Determine the [x, y] coordinate at the center of the cell enclosing the given text.  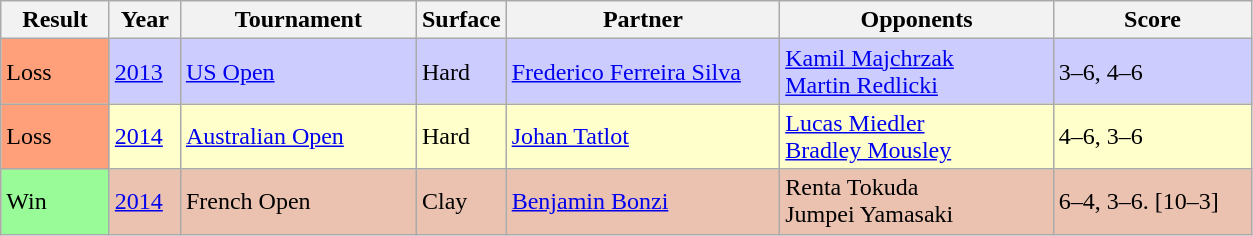
2013 [144, 72]
Opponents [917, 20]
Partner [643, 20]
6–4, 3–6. [10–3] [1152, 202]
3–6, 4–6 [1152, 72]
Frederico Ferreira Silva [643, 72]
Year [144, 20]
Win [56, 202]
Johan Tatlot [643, 136]
Lucas Miedler Bradley Mousley [917, 136]
Surface [461, 20]
Result [56, 20]
4–6, 3–6 [1152, 136]
Clay [461, 202]
US Open [298, 72]
Renta Tokuda Jumpei Yamasaki [917, 202]
Kamil Majchrzak Martin Redlicki [917, 72]
Tournament [298, 20]
French Open [298, 202]
Score [1152, 20]
Benjamin Bonzi [643, 202]
Australian Open [298, 136]
